Search for the cell housing the specified text and yield its [x, y] center coordinate. 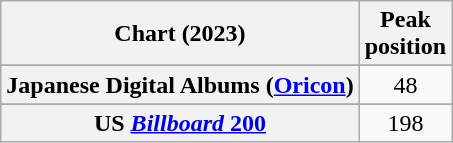
198 [405, 123]
Japanese Digital Albums (Oricon) [180, 85]
Peakposition [405, 34]
48 [405, 85]
US Billboard 200 [180, 123]
Chart (2023) [180, 34]
